Determine the [x, y] coordinate at the center of the cell enclosing the given text.  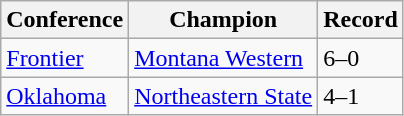
Frontier [65, 58]
Champion [224, 20]
Record [361, 20]
Conference [65, 20]
4–1 [361, 96]
Northeastern State [224, 96]
Montana Western [224, 58]
Oklahoma [65, 96]
6–0 [361, 58]
